Pinpoint the cell where the given text exists, returning its [X, Y] midpoint coordinate. 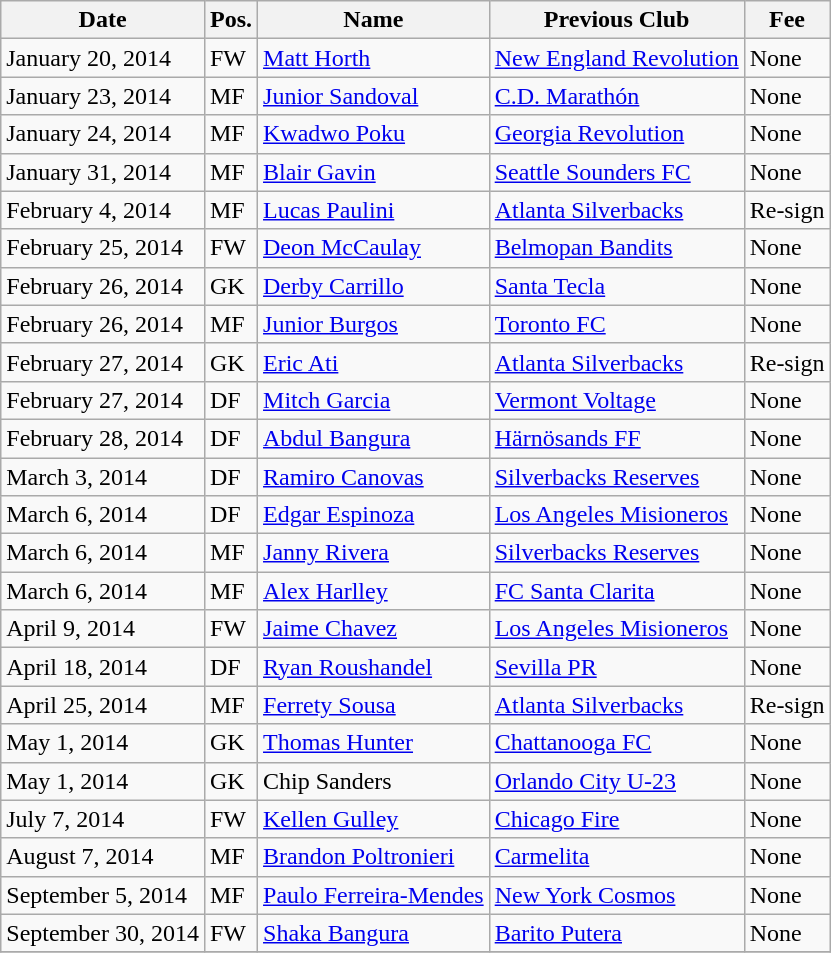
March 3, 2014 [103, 477]
July 7, 2014 [103, 819]
Lucas Paulini [374, 210]
Name [374, 20]
Ryan Roushandel [374, 667]
Previous Club [616, 20]
FC Santa Clarita [616, 591]
September 30, 2014 [103, 933]
Ramiro Canovas [374, 477]
Abdul Bangura [374, 438]
Fee [787, 20]
Paulo Ferreira-Mendes [374, 895]
Kellen Gulley [374, 819]
Shaka Bangura [374, 933]
Kwadwo Poku [374, 134]
Alex Harlley [374, 591]
Orlando City U-23 [616, 781]
Eric Ati [374, 362]
New England Revolution [616, 58]
Härnösands FF [616, 438]
Jaime Chavez [374, 629]
January 23, 2014 [103, 96]
February 28, 2014 [103, 438]
Chattanooga FC [616, 743]
Georgia Revolution [616, 134]
Belmopan Bandits [616, 248]
Seattle Sounders FC [616, 172]
C.D. Marathón [616, 96]
September 5, 2014 [103, 895]
February 25, 2014 [103, 248]
Ferrety Sousa [374, 705]
Barito Putera [616, 933]
April 9, 2014 [103, 629]
Derby Carrillo [374, 286]
Edgar Espinoza [374, 515]
Thomas Hunter [374, 743]
Brandon Poltronieri [374, 857]
Chicago Fire [616, 819]
Toronto FC [616, 324]
Sevilla PR [616, 667]
April 25, 2014 [103, 705]
Matt Horth [374, 58]
January 20, 2014 [103, 58]
Carmelita [616, 857]
Mitch Garcia [374, 400]
Deon McCaulay [374, 248]
August 7, 2014 [103, 857]
Vermont Voltage [616, 400]
January 31, 2014 [103, 172]
Pos. [230, 20]
April 18, 2014 [103, 667]
Janny Rivera [374, 553]
New York Cosmos [616, 895]
February 4, 2014 [103, 210]
January 24, 2014 [103, 134]
Date [103, 20]
Junior Burgos [374, 324]
Blair Gavin [374, 172]
Chip Sanders [374, 781]
Santa Tecla [616, 286]
Junior Sandoval [374, 96]
